Extract the [x, y] coordinate from the center of the cell holding the provided text.  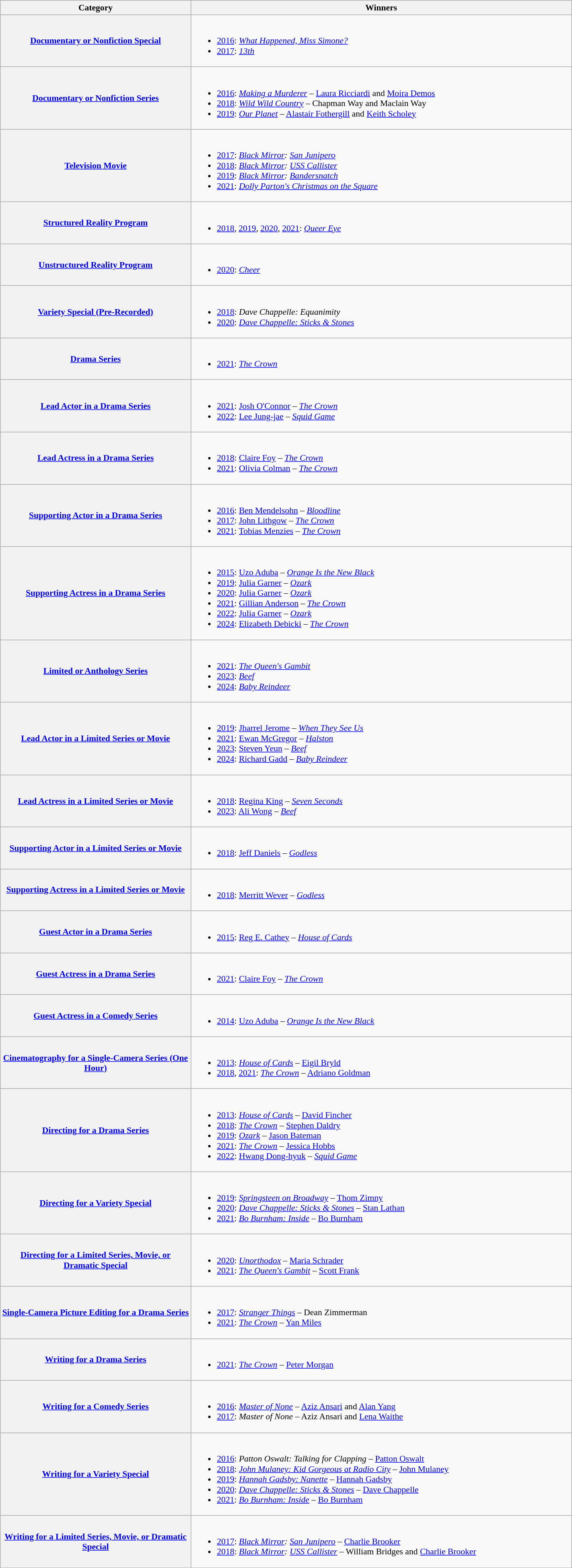
2016: Ben Mendelsohn – Bloodline2017: John Lithgow – The Crown2021: Tobias Menzies – The Crown [381, 515]
Lead Actress in a Limited Series or Movie [96, 801]
Winners [381, 8]
2021: The Queen's Gambit2023: Beef2024: Baby Reindeer [381, 671]
Structured Reality Program [96, 223]
Lead Actress in a Drama Series [96, 458]
Supporting Actress in a Drama Series [96, 593]
2017: Black Mirror: San Junipero2018: Black Mirror: USS Callister2019: Black Mirror: Bandersnatch2021: Dolly Parton's Christmas on the Square [381, 166]
2018: Claire Foy – The Crown2021: Olivia Colman – The Crown [381, 458]
2018: Regina King – Seven Seconds2023: Ali Wong – Beef [381, 801]
Drama Series [96, 359]
Variety Special (Pre-Recorded) [96, 312]
Single-Camera Picture Editing for a Drama Series [96, 1313]
2020: Unorthodox – Maria Schrader2021: The Queen's Gambit – Scott Frank [381, 1261]
2016: What Happened, Miss Simone?2017: 13th [381, 41]
2018: Merritt Wever – Godless [381, 890]
2013: House of Cards – Eigil Bryld2018, 2021: The Crown – Adriano Goldman [381, 1063]
2016: Master of None – Aziz Ansari and Alan Yang2017: Master of None – Aziz Ansari and Lena Waithe [381, 1407]
2014: Uzo Aduba – Orange Is the New Black [381, 1016]
2020: Cheer [381, 265]
2017: Stranger Things – Dean Zimmerman2021: The Crown – Yan Miles [381, 1313]
2019: Jharrel Jerome – When They See Us2021: Ewan McGregor – Halston2023: Steven Yeun – Beef2024: Richard Gadd – Baby Reindeer [381, 739]
Directing for a Limited Series, Movie, or Dramatic Special [96, 1261]
2015: Reg E. Cathey – House of Cards [381, 932]
2018, 2019, 2020, 2021: Queer Eye [381, 223]
Guest Actress in a Comedy Series [96, 1016]
Writing for a Comedy Series [96, 1407]
Documentary or Nonfiction Special [96, 41]
2021: Claire Foy – The Crown [381, 974]
Cinematography for a Single-Camera Series (One Hour) [96, 1063]
2017: Black Mirror: San Junipero – Charlie Brooker2018: Black Mirror: USS Callister – William Bridges and Charlie Brooker [381, 1542]
Supporting Actress in a Limited Series or Movie [96, 890]
Supporting Actor in a Drama Series [96, 515]
2021: The Crown – Peter Morgan [381, 1359]
Category [96, 8]
Supporting Actor in a Limited Series or Movie [96, 848]
Documentary or Nonfiction Series [96, 98]
Guest Actor in a Drama Series [96, 932]
Directing for a Variety Special [96, 1203]
2019: Springsteen on Broadway – Thom Zimny2020: Dave Chappelle: Sticks & Stones – Stan Lathan2021: Bo Burnham: Inside – Bo Burnham [381, 1203]
Writing for a Drama Series [96, 1359]
Limited or Anthology Series [96, 671]
2018: Dave Chappelle: Equanimity2020: Dave Chappelle: Sticks & Stones [381, 312]
Television Movie [96, 166]
2021: Josh O'Connor – The Crown2022: Lee Jung-jae – Squid Game [381, 406]
2018: Jeff Daniels – Godless [381, 848]
Lead Actor in a Drama Series [96, 406]
Unstructured Reality Program [96, 265]
Lead Actor in a Limited Series or Movie [96, 739]
2021: The Crown [381, 359]
Guest Actress in a Drama Series [96, 974]
Directing for a Drama Series [96, 1130]
Writing for a Limited Series, Movie, or Dramatic Special [96, 1542]
Writing for a Variety Special [96, 1474]
